Detect which cell encompasses the target text, then output its [X, Y] center coordinate. 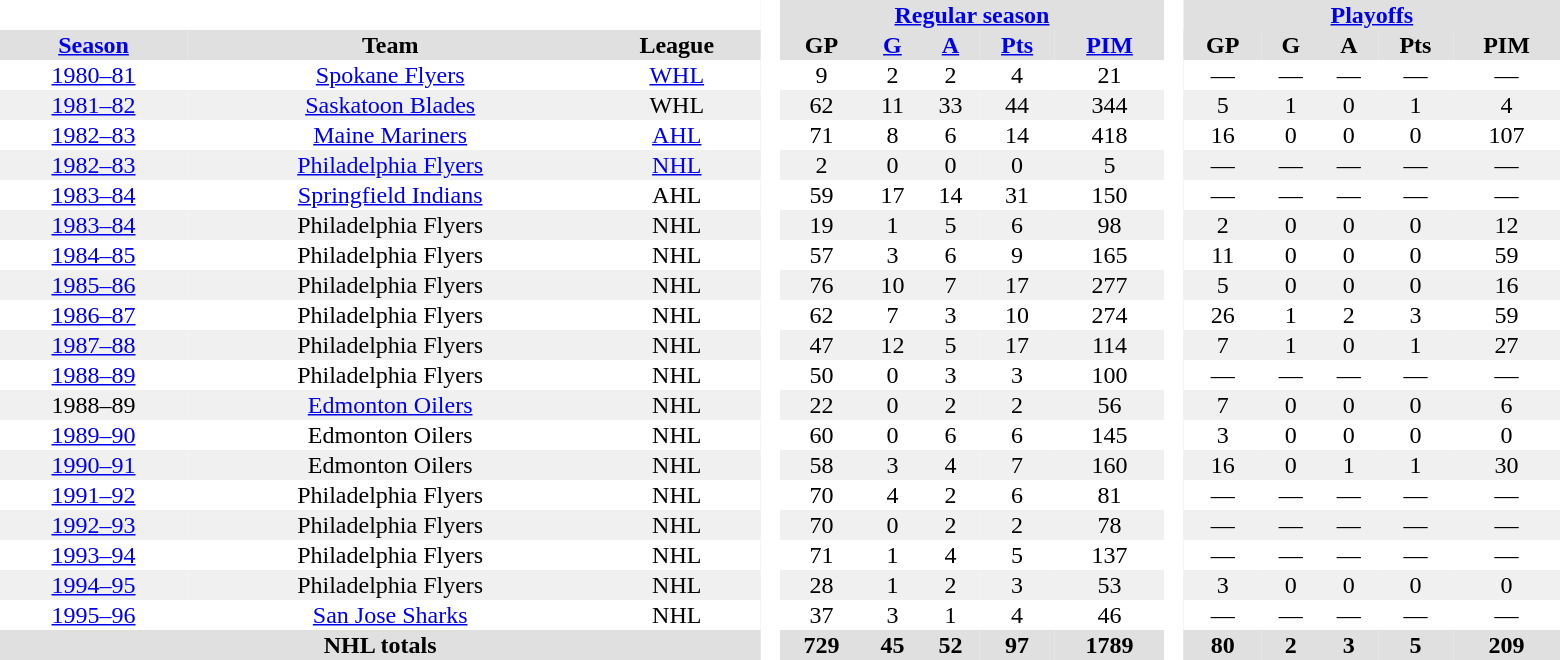
1984–85 [94, 255]
37 [822, 615]
1980–81 [94, 75]
League [676, 45]
277 [1110, 285]
8 [892, 135]
78 [1110, 525]
46 [1110, 615]
57 [822, 255]
1990–91 [94, 465]
Saskatoon Blades [390, 105]
1991–92 [94, 495]
344 [1110, 105]
53 [1110, 585]
33 [950, 105]
Team [390, 45]
45 [892, 645]
Season [94, 45]
209 [1506, 645]
80 [1223, 645]
100 [1110, 375]
19 [822, 225]
729 [822, 645]
26 [1223, 315]
1994–95 [94, 585]
52 [950, 645]
30 [1506, 465]
31 [1018, 195]
1995–96 [94, 615]
274 [1110, 315]
58 [822, 465]
98 [1110, 225]
107 [1506, 135]
21 [1110, 75]
1987–88 [94, 345]
1993–94 [94, 555]
Playoffs [1372, 15]
1985–86 [94, 285]
47 [822, 345]
Spokane Flyers [390, 75]
Springfield Indians [390, 195]
Maine Mariners [390, 135]
76 [822, 285]
27 [1506, 345]
50 [822, 375]
NHL totals [380, 645]
44 [1018, 105]
97 [1018, 645]
137 [1110, 555]
1989–90 [94, 435]
22 [822, 405]
1981–82 [94, 105]
150 [1110, 195]
Regular season [972, 15]
114 [1110, 345]
160 [1110, 465]
1986–87 [94, 315]
418 [1110, 135]
San Jose Sharks [390, 615]
60 [822, 435]
56 [1110, 405]
1789 [1110, 645]
165 [1110, 255]
145 [1110, 435]
1992–93 [94, 525]
28 [822, 585]
81 [1110, 495]
